Output the (x, y) coordinate of the center of the cell containing the given text.  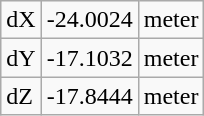
dY (21, 58)
dZ (21, 96)
-24.0024 (90, 20)
-17.1032 (90, 58)
dX (21, 20)
-17.8444 (90, 96)
